Return (X, Y) of the center of cell containing provided text 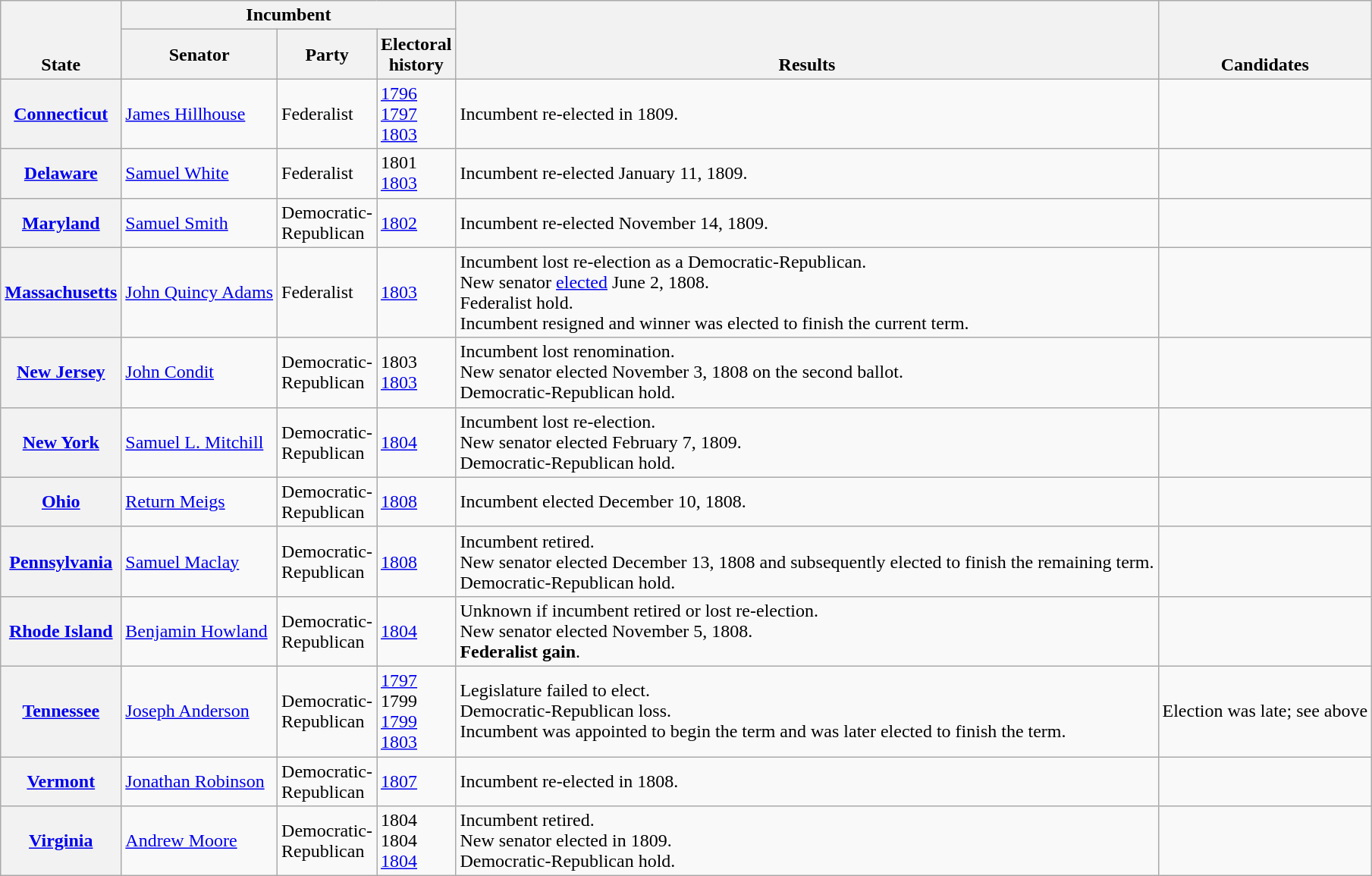
Ohio (61, 502)
Samuel White (199, 173)
Samuel Smith (199, 223)
Delaware (61, 173)
Samuel L. Mitchill (199, 442)
179617971803 (416, 114)
Candidates (1265, 39)
Andrew Moore (199, 841)
1807 (416, 781)
Incumbent lost re-election.New senator elected February 7, 1809.Democratic-Republican hold. (807, 442)
1804 1804 1804 (416, 841)
Pennsylvania (61, 561)
Incumbent re-elected in 1809. (807, 114)
Results (807, 39)
Incumbent re-elected January 11, 1809. (807, 173)
Incumbent retired.New senator elected December 13, 1808 and subsequently elected to finish the remaining term.Democratic-Republican hold. (807, 561)
Incumbent retired.New senator elected in 1809.Democratic-Republican hold. (807, 841)
Massachusetts (61, 293)
Rhode Island (61, 631)
Joseph Anderson (199, 711)
Maryland (61, 223)
Connecticut (61, 114)
Election was late; see above (1265, 711)
Legislature failed to elect.Democratic-Republican loss.Incumbent was appointed to begin the term and was later elected to finish the term. (807, 711)
Senator (199, 55)
1802 (416, 223)
1797 1799 1799 1803 (416, 711)
Samuel Maclay (199, 561)
Jonathan Robinson (199, 781)
New York (61, 442)
Vermont (61, 781)
1803 (416, 293)
Virginia (61, 841)
Return Meigs (199, 502)
1801 1803 (416, 173)
1803 1803 (416, 372)
New Jersey (61, 372)
Party (328, 55)
Incumbent elected December 10, 1808. (807, 502)
John Condit (199, 372)
John Quincy Adams (199, 293)
Electoralhistory (416, 55)
James Hillhouse (199, 114)
Incumbent re-elected November 14, 1809. (807, 223)
Incumbent re-elected in 1808. (807, 781)
Incumbent lost renomination.New senator elected November 3, 1808 on the second ballot.Democratic-Republican hold. (807, 372)
Incumbent (288, 15)
Benjamin Howland (199, 631)
State (61, 39)
Unknown if incumbent retired or lost re-election.New senator elected November 5, 1808.Federalist gain. (807, 631)
Tennessee (61, 711)
